Provide the [X, Y] coordinate of the cell's center where the given text is located.  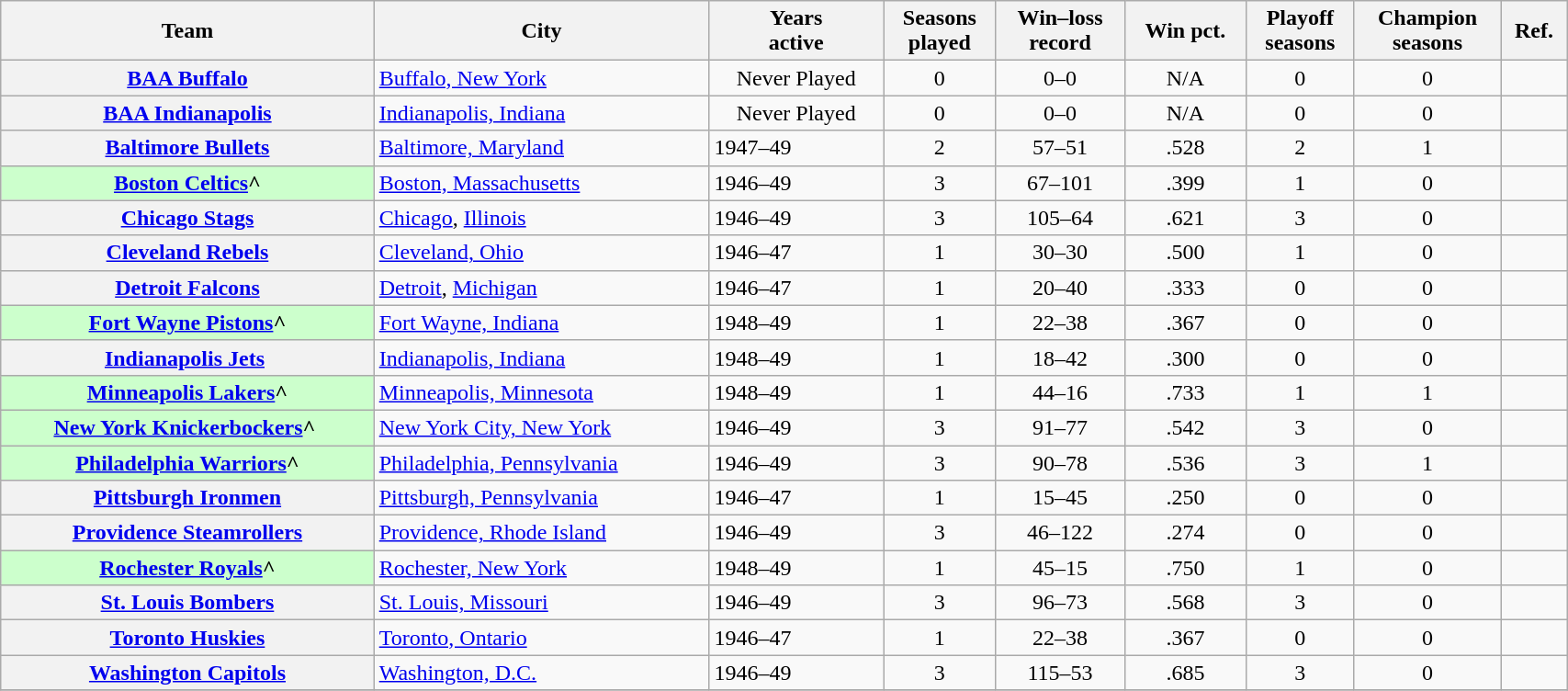
Rochester Royals^ [187, 568]
.333 [1185, 288]
105–64 [1060, 218]
Boston Celtics^ [187, 183]
44–16 [1060, 392]
.568 [1185, 603]
Philadelphia Warriors^ [187, 462]
.528 [1185, 148]
.733 [1185, 392]
.500 [1185, 253]
New York Knickerbockers^ [187, 427]
Cleveland, Ohio [542, 253]
Boston, Massachusetts [542, 183]
115–53 [1060, 673]
96–73 [1060, 603]
Baltimore Bullets [187, 148]
Championseasons [1427, 31]
Toronto Huskies [187, 638]
Providence, Rhode Island [542, 533]
Washington Capitols [187, 673]
City [542, 31]
Baltimore, Maryland [542, 148]
Cleveland Rebels [187, 253]
BAA Indianapolis [187, 113]
18–42 [1060, 357]
Fort Wayne, Indiana [542, 323]
.399 [1185, 183]
Philadelphia, Pennsylvania [542, 462]
Rochester, New York [542, 568]
Detroit, Michigan [542, 288]
Team [187, 31]
.685 [1185, 673]
Toronto, Ontario [542, 638]
15–45 [1060, 498]
New York City, New York [542, 427]
30–30 [1060, 253]
Seasonsplayed [941, 31]
Minneapolis, Minnesota [542, 392]
Buffalo, New York [542, 78]
Win pct. [1185, 31]
.300 [1185, 357]
Detroit Falcons [187, 288]
Washington, D.C. [542, 673]
.536 [1185, 462]
Chicago, Illinois [542, 218]
67–101 [1060, 183]
Minneapolis Lakers^ [187, 392]
.750 [1185, 568]
BAA Buffalo [187, 78]
Pittsburgh Ironmen [187, 498]
57–51 [1060, 148]
46–122 [1060, 533]
.542 [1185, 427]
Fort Wayne Pistons^ [187, 323]
Chicago Stags [187, 218]
91–77 [1060, 427]
.621 [1185, 218]
1947–49 [796, 148]
.274 [1185, 533]
.250 [1185, 498]
St. Louis, Missouri [542, 603]
St. Louis Bombers [187, 603]
45–15 [1060, 568]
Pittsburgh, Pennsylvania [542, 498]
Win–lossrecord [1060, 31]
Ref. [1534, 31]
20–40 [1060, 288]
Indianapolis Jets [187, 357]
Providence Steamrollers [187, 533]
Playoffseasons [1301, 31]
90–78 [1060, 462]
Yearsactive [796, 31]
